Scan for the cell matching the given text and deliver its [x, y] coordinate at center. 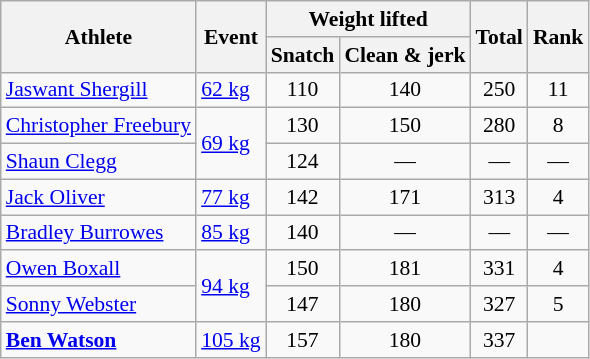
Athlete [98, 36]
Snatch [303, 55]
142 [303, 197]
11 [558, 90]
105 kg [230, 340]
Total [500, 36]
Jaswant Shergill [98, 90]
Sonny Webster [98, 304]
Bradley Burrowes [98, 233]
62 kg [230, 90]
250 [500, 90]
Shaun Clegg [98, 162]
Event [230, 36]
313 [500, 197]
181 [404, 269]
Owen Boxall [98, 269]
Clean & jerk [404, 55]
5 [558, 304]
280 [500, 126]
Rank [558, 36]
Weight lifted [368, 19]
157 [303, 340]
Jack Oliver [98, 197]
147 [303, 304]
337 [500, 340]
171 [404, 197]
130 [303, 126]
69 kg [230, 144]
85 kg [230, 233]
Ben Watson [98, 340]
77 kg [230, 197]
110 [303, 90]
124 [303, 162]
331 [500, 269]
327 [500, 304]
94 kg [230, 286]
8 [558, 126]
Christopher Freebury [98, 126]
